Return (x, y) of the center of cell containing provided text 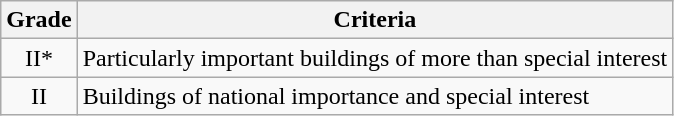
II (39, 96)
Particularly important buildings of more than special interest (375, 58)
Criteria (375, 20)
II* (39, 58)
Grade (39, 20)
Buildings of national importance and special interest (375, 96)
